Determine the (X, Y) coordinate at the center of the cell enclosing the given text.  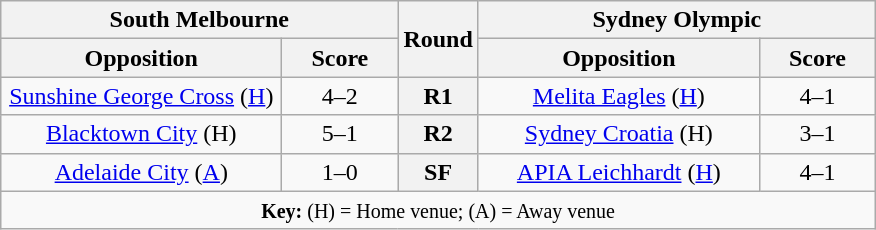
Melita Eagles (H) (618, 96)
SF (438, 172)
3–1 (817, 134)
Adelaide City (A) (142, 172)
Sydney Olympic (676, 20)
4–2 (340, 96)
R1 (438, 96)
Round (438, 39)
Sunshine George Cross (H) (142, 96)
Sydney Croatia (H) (618, 134)
South Melbourne (200, 20)
R2 (438, 134)
Key: (H) = Home venue; (A) = Away venue (438, 210)
5–1 (340, 134)
1–0 (340, 172)
APIA Leichhardt (H) (618, 172)
Blacktown City (H) (142, 134)
